Locate the cell with the specified text and output its [x, y] center coordinate. 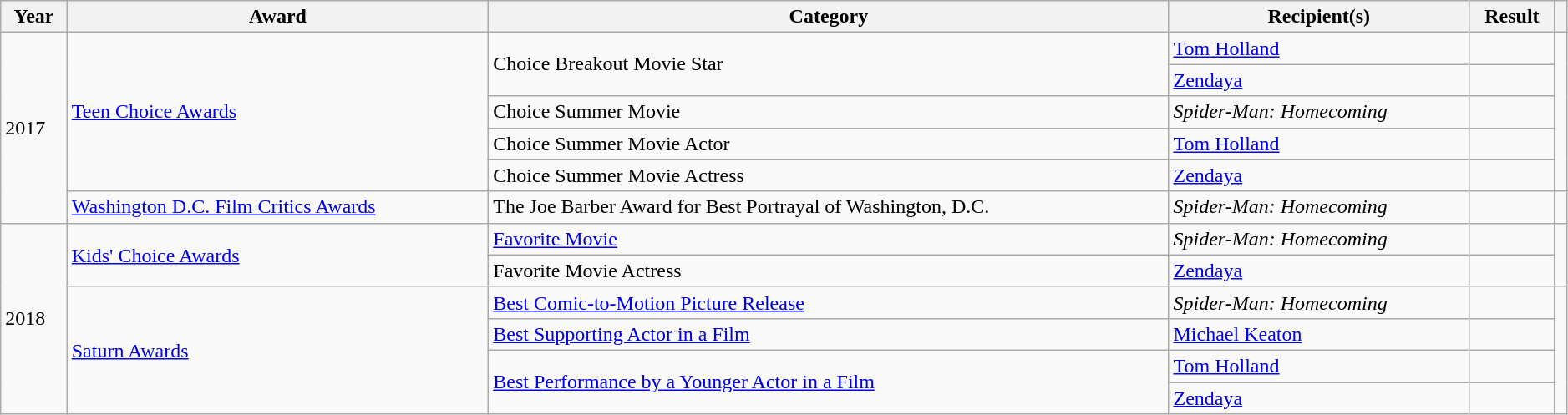
Saturn Awards [277, 350]
2017 [33, 128]
Best Supporting Actor in a Film [829, 334]
Year [33, 17]
The Joe Barber Award for Best Portrayal of Washington, D.C. [829, 207]
Choice Breakout Movie Star [829, 64]
Kids' Choice Awards [277, 255]
Favorite Movie [829, 239]
Best Comic-to-Motion Picture Release [829, 302]
Category [829, 17]
Recipient(s) [1319, 17]
Teen Choice Awards [277, 112]
Result [1512, 17]
Michael Keaton [1319, 334]
Award [277, 17]
Washington D.C. Film Critics Awards [277, 207]
Choice Summer Movie Actor [829, 144]
2018 [33, 318]
Best Performance by a Younger Actor in a Film [829, 382]
Choice Summer Movie [829, 112]
Choice Summer Movie Actress [829, 175]
Favorite Movie Actress [829, 271]
